Pinpoint the cell where the given text exists, returning its [X, Y] midpoint coordinate. 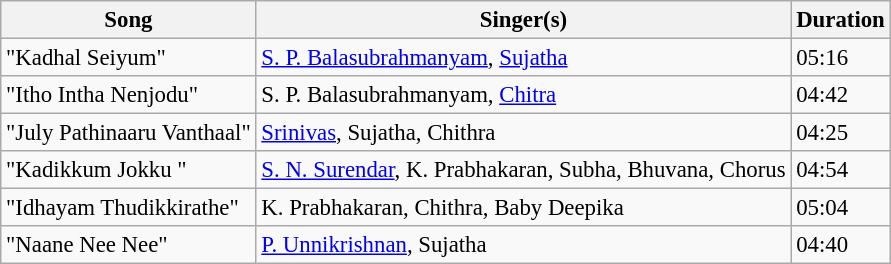
S. N. Surendar, K. Prabhakaran, Subha, Bhuvana, Chorus [524, 170]
Song [128, 20]
"Idhayam Thudikkirathe" [128, 208]
K. Prabhakaran, Chithra, Baby Deepika [524, 208]
Duration [840, 20]
S. P. Balasubrahmanyam, Sujatha [524, 58]
Singer(s) [524, 20]
05:04 [840, 208]
Srinivas, Sujatha, Chithra [524, 133]
"Naane Nee Nee" [128, 245]
P. Unnikrishnan, Sujatha [524, 245]
04:25 [840, 133]
"Kadikkum Jokku " [128, 170]
05:16 [840, 58]
S. P. Balasubrahmanyam, Chitra [524, 95]
04:40 [840, 245]
04:42 [840, 95]
04:54 [840, 170]
"Kadhal Seiyum" [128, 58]
"Itho Intha Nenjodu" [128, 95]
"July Pathinaaru Vanthaal" [128, 133]
